Capture the cell that displays the provided text and extract its [x, y] central coordinate. 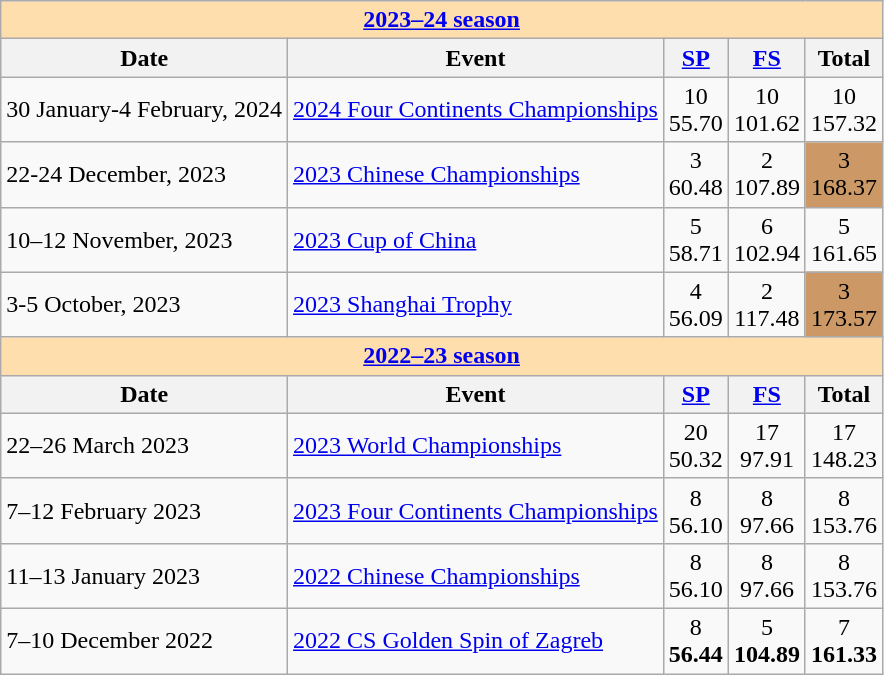
2023 Shanghai Trophy [476, 304]
5 104.89 [766, 640]
2023 Cup of China [476, 240]
4 56.09 [696, 304]
2 117.48 [766, 304]
10 101.62 [766, 110]
6 102.94 [766, 240]
3 168.37 [844, 174]
3-5 October, 2023 [144, 304]
2022 Chinese Championships [476, 576]
2022 CS Golden Spin of Zagreb [476, 640]
2024 Four Continents Championships [476, 110]
2023 Chinese Championships [476, 174]
8 56.44 [696, 640]
30 January-4 February, 2024 [144, 110]
3 60.48 [696, 174]
2 107.89 [766, 174]
22-24 December, 2023 [144, 174]
17 148.23 [844, 446]
3 173.57 [844, 304]
7 161.33 [844, 640]
10–12 November, 2023 [144, 240]
7–10 December 2022 [144, 640]
2023–24 season [442, 20]
10 55.70 [696, 110]
5 161.65 [844, 240]
5 58.71 [696, 240]
2022–23 season [442, 356]
10 157.32 [844, 110]
17 97.91 [766, 446]
11–13 January 2023 [144, 576]
22–26 March 2023 [144, 446]
20 50.32 [696, 446]
2023 World Championships [476, 446]
2023 Four Continents Championships [476, 510]
7–12 February 2023 [144, 510]
